Find where the given text appears and provide that cell's center as (x, y) coordinate. 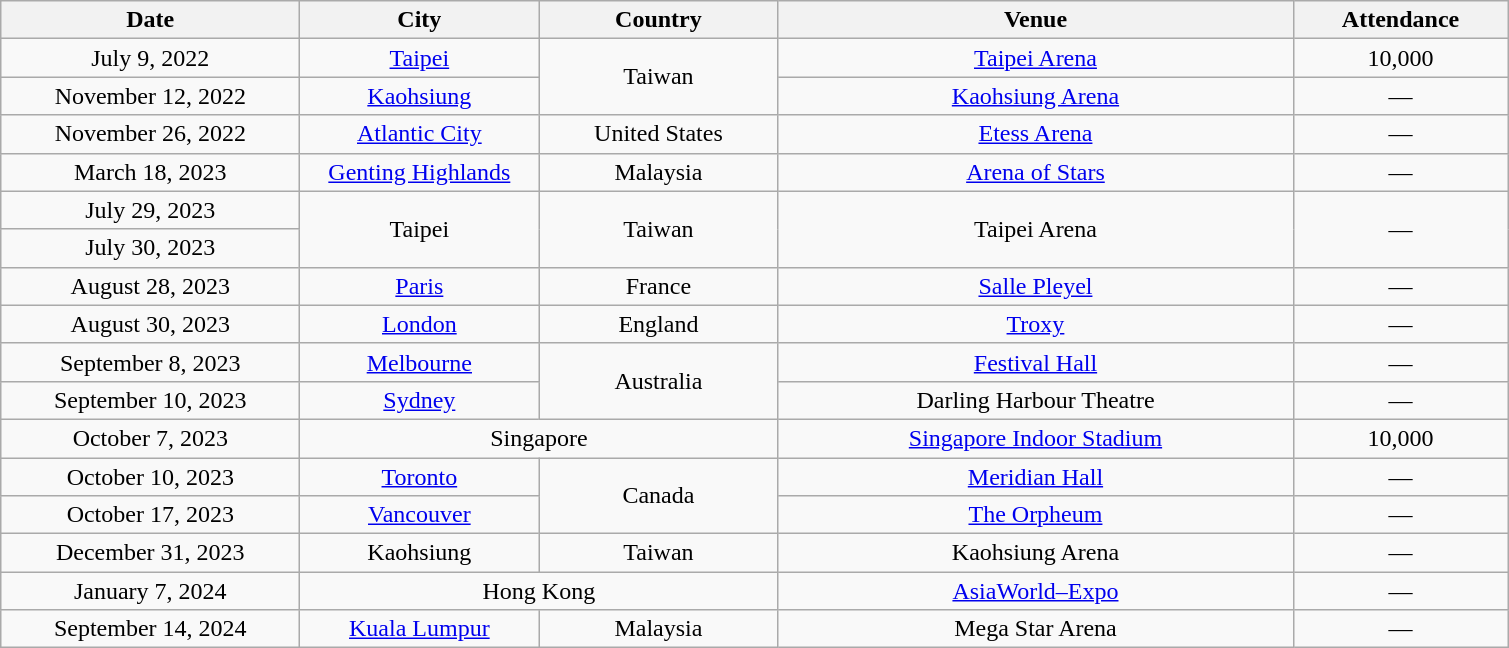
Meridian Hall (1036, 477)
Date (150, 20)
October 10, 2023 (150, 477)
July 30, 2023 (150, 248)
August 30, 2023 (150, 324)
Australia (658, 381)
France (658, 286)
September 8, 2023 (150, 362)
August 28, 2023 (150, 286)
December 31, 2023 (150, 553)
Canada (658, 496)
The Orpheum (1036, 515)
London (420, 324)
United States (658, 134)
Toronto (420, 477)
Hong Kong (539, 591)
Sydney (420, 400)
Singapore (539, 438)
Genting Highlands (420, 172)
November 26, 2022 (150, 134)
Country (658, 20)
Darling Harbour Theatre (1036, 400)
Paris (420, 286)
Mega Star Arena (1036, 629)
Melbourne (420, 362)
Etess Arena (1036, 134)
March 18, 2023 (150, 172)
September 14, 2024 (150, 629)
Atlantic City (420, 134)
Festival Hall (1036, 362)
July 9, 2022 (150, 58)
Singapore Indoor Stadium (1036, 438)
Salle Pleyel (1036, 286)
November 12, 2022 (150, 96)
September 10, 2023 (150, 400)
England (658, 324)
July 29, 2023 (150, 210)
City (420, 20)
Venue (1036, 20)
Kuala Lumpur (420, 629)
Arena of Stars (1036, 172)
Troxy (1036, 324)
October 17, 2023 (150, 515)
Vancouver (420, 515)
January 7, 2024 (150, 591)
Attendance (1400, 20)
AsiaWorld–Expo (1036, 591)
October 7, 2023 (150, 438)
